Determine the [X, Y] coordinate at the center of the cell enclosing the given text.  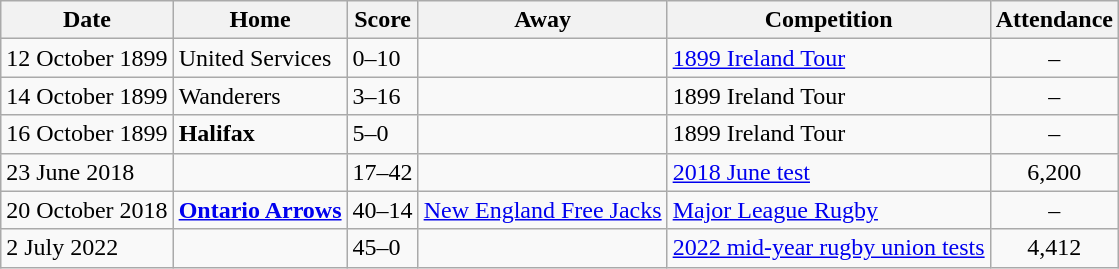
40–14 [382, 210]
6,200 [1054, 172]
20 October 2018 [87, 210]
45–0 [382, 248]
5–0 [382, 134]
17–42 [382, 172]
0–10 [382, 58]
2022 mid-year rugby union tests [828, 248]
Ontario Arrows [260, 210]
2018 June test [828, 172]
Halifax [260, 134]
16 October 1899 [87, 134]
Attendance [1054, 20]
3–16 [382, 96]
4,412 [1054, 248]
2 July 2022 [87, 248]
Score [382, 20]
Date [87, 20]
14 October 1899 [87, 96]
New England Free Jacks [542, 210]
Competition [828, 20]
Home [260, 20]
United Services [260, 58]
12 October 1899 [87, 58]
Wanderers [260, 96]
23 June 2018 [87, 172]
Away [542, 20]
Major League Rugby [828, 210]
